For the text-containing cell, return its midpoint in (X, Y) coordinate format. 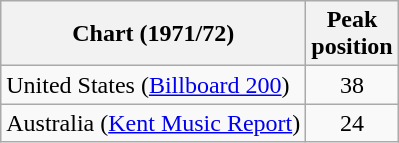
Australia (Kent Music Report) (154, 123)
38 (352, 85)
United States (Billboard 200) (154, 85)
Chart (1971/72) (154, 34)
24 (352, 123)
Peakposition (352, 34)
